Search for the cell housing the specified text and yield its [x, y] center coordinate. 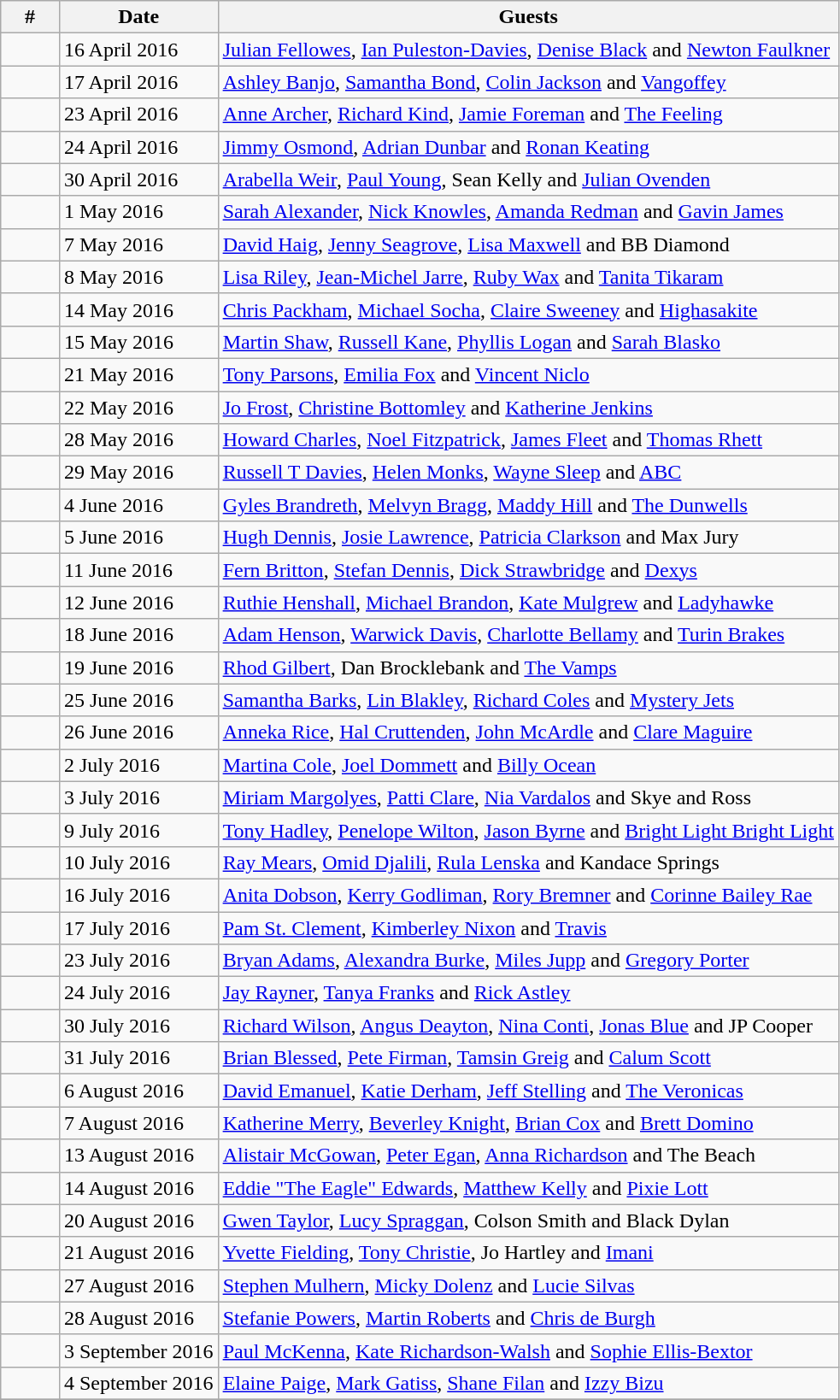
14 August 2016 [138, 1188]
Ruthie Henshall, Michael Brandon, Kate Mulgrew and Ladyhawke [528, 603]
5 June 2016 [138, 538]
4 June 2016 [138, 505]
7 August 2016 [138, 1123]
Lisa Riley, Jean-Michel Jarre, Ruby Wax and Tanita Tikaram [528, 277]
9 July 2016 [138, 830]
Jimmy Osmond, Adrian Dunbar and Ronan Keating [528, 147]
11 June 2016 [138, 570]
Anneka Rice, Hal Cruttenden, John McArdle and Clare Maguire [528, 732]
28 May 2016 [138, 440]
Chris Packham, Michael Socha, Claire Sweeney and Highasakite [528, 309]
8 May 2016 [138, 277]
16 April 2016 [138, 50]
Yvette Fielding, Tony Christie, Jo Hartley and Imani [528, 1253]
David Haig, Jenny Seagrove, Lisa Maxwell and BB Diamond [528, 244]
30 July 2016 [138, 1026]
Sarah Alexander, Nick Knowles, Amanda Redman and Gavin James [528, 212]
Ray Mears, Omid Djalili, Rula Lenska and Kandace Springs [528, 862]
Howard Charles, Noel Fitzpatrick, James Fleet and Thomas Rhett [528, 440]
20 August 2016 [138, 1221]
Tony Hadley, Penelope Wilton, Jason Byrne and Bright Light Bright Light [528, 830]
19 June 2016 [138, 668]
Bryan Adams, Alexandra Burke, Miles Jupp and Gregory Porter [528, 961]
7 May 2016 [138, 244]
13 August 2016 [138, 1156]
30 April 2016 [138, 179]
6 August 2016 [138, 1091]
16 July 2016 [138, 895]
Martin Shaw, Russell Kane, Phyllis Logan and Sarah Blasko [528, 342]
25 June 2016 [138, 700]
31 July 2016 [138, 1058]
17 April 2016 [138, 82]
David Emanuel, Katie Derham, Jeff Stelling and The Veronicas [528, 1091]
Guests [528, 17]
23 July 2016 [138, 961]
21 May 2016 [138, 374]
15 May 2016 [138, 342]
12 June 2016 [138, 603]
Jo Frost, Christine Bottomley and Katherine Jenkins [528, 408]
26 June 2016 [138, 732]
Stephen Mulhern, Micky Dolenz and Lucie Silvas [528, 1285]
Pam St. Clement, Kimberley Nixon and Travis [528, 927]
10 July 2016 [138, 862]
24 April 2016 [138, 147]
22 May 2016 [138, 408]
Hugh Dennis, Josie Lawrence, Patricia Clarkson and Max Jury [528, 538]
3 September 2016 [138, 1350]
Jay Rayner, Tanya Franks and Rick Astley [528, 993]
24 July 2016 [138, 993]
Fern Britton, Stefan Dennis, Dick Strawbridge and Dexys [528, 570]
Paul McKenna, Kate Richardson-Walsh and Sophie Ellis-Bextor [528, 1350]
Alistair McGowan, Peter Egan, Anna Richardson and The Beach [528, 1156]
# [31, 17]
4 September 2016 [138, 1383]
Samantha Barks, Lin Blakley, Richard Coles and Mystery Jets [528, 700]
Anita Dobson, Kerry Godliman, Rory Bremner and Corinne Bailey Rae [528, 895]
17 July 2016 [138, 927]
Gwen Taylor, Lucy Spraggan, Colson Smith and Black Dylan [528, 1221]
Julian Fellowes, Ian Puleston-Davies, Denise Black and Newton Faulkner [528, 50]
Brian Blessed, Pete Firman, Tamsin Greig and Calum Scott [528, 1058]
Katherine Merry, Beverley Knight, Brian Cox and Brett Domino [528, 1123]
Elaine Paige, Mark Gatiss, Shane Filan and Izzy Bizu [528, 1383]
27 August 2016 [138, 1285]
Eddie "The Eagle" Edwards, Matthew Kelly and Pixie Lott [528, 1188]
Miriam Margolyes, Patti Clare, Nia Vardalos and Skye and Ross [528, 797]
Tony Parsons, Emilia Fox and Vincent Niclo [528, 374]
1 May 2016 [138, 212]
Martina Cole, Joel Dommett and Billy Ocean [528, 765]
Anne Archer, Richard Kind, Jamie Foreman and The Feeling [528, 115]
18 June 2016 [138, 635]
Russell T Davies, Helen Monks, Wayne Sleep and ABC [528, 473]
23 April 2016 [138, 115]
21 August 2016 [138, 1253]
14 May 2016 [138, 309]
Richard Wilson, Angus Deayton, Nina Conti, Jonas Blue and JP Cooper [528, 1026]
Ashley Banjo, Samantha Bond, Colin Jackson and Vangoffey [528, 82]
29 May 2016 [138, 473]
Adam Henson, Warwick Davis, Charlotte Bellamy and Turin Brakes [528, 635]
2 July 2016 [138, 765]
Arabella Weir, Paul Young, Sean Kelly and Julian Ovenden [528, 179]
Rhod Gilbert, Dan Brocklebank and The Vamps [528, 668]
Gyles Brandreth, Melvyn Bragg, Maddy Hill and The Dunwells [528, 505]
Date [138, 17]
28 August 2016 [138, 1318]
Stefanie Powers, Martin Roberts and Chris de Burgh [528, 1318]
3 July 2016 [138, 797]
